Scan for the cell matching the given text and deliver its [x, y] coordinate at center. 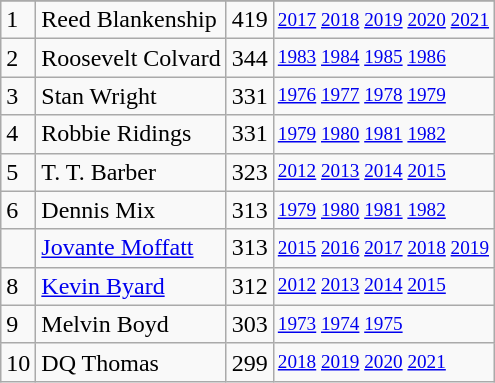
5 [18, 172]
2018 2019 2020 2021 [383, 362]
Dennis Mix [131, 210]
1976 1977 1978 1979 [383, 96]
1 [18, 20]
344 [250, 58]
Stan Wright [131, 96]
299 [250, 362]
2017 2018 2019 2020 2021 [383, 20]
303 [250, 324]
2 [18, 58]
1973 1974 1975 [383, 324]
4 [18, 134]
8 [18, 286]
3 [18, 96]
Kevin Byard [131, 286]
1983 1984 1985 1986 [383, 58]
Robbie Ridings [131, 134]
Roosevelt Colvard [131, 58]
10 [18, 362]
DQ Thomas [131, 362]
9 [18, 324]
6 [18, 210]
Melvin Boyd [131, 324]
T. T. Barber [131, 172]
323 [250, 172]
312 [250, 286]
2015 2016 2017 2018 2019 [383, 248]
Reed Blankenship [131, 20]
Jovante Moffatt [131, 248]
419 [250, 20]
